From the cell containing the given text, extract its center point as (x, y) coordinate. 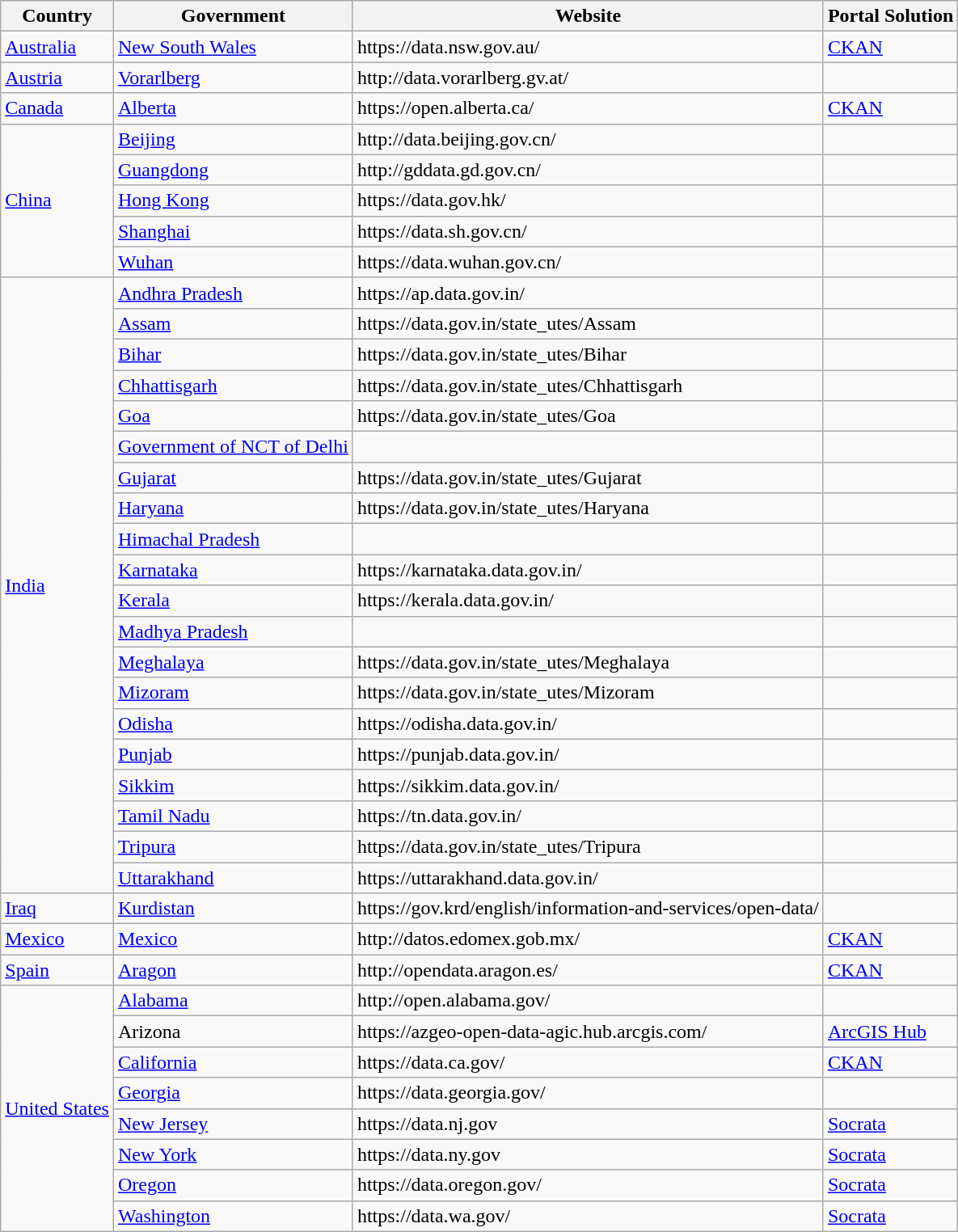
https://ap.data.gov.in/ (588, 293)
Kurdistan (233, 909)
Assam (233, 323)
https://data.gov.in/state_utes/Bihar (588, 354)
https://data.gov.in/state_utes/Gujarat (588, 478)
https://data.sh.gov.cn/ (588, 231)
https://data.gov.in/state_utes/Goa (588, 416)
New York (233, 1154)
China (57, 200)
United States (57, 1108)
Iraq (57, 909)
Haryana (233, 508)
Meghalaya (233, 662)
Government (233, 16)
Government of NCT of Delhi (233, 447)
Mizoram (233, 693)
https://karnataka.data.gov.in/ (588, 570)
http://open.alabama.gov/ (588, 1001)
Vorarlberg (233, 78)
https://data.wuhan.gov.cn/ (588, 262)
Uttarakhand (233, 877)
Canada (57, 108)
https://data.nsw.gov.au/ (588, 47)
India (57, 585)
http://datos.edomex.gob.mx/ (588, 939)
Gujarat (233, 478)
https://tn.data.gov.in/ (588, 816)
Kerala (233, 601)
https://data.ny.gov (588, 1154)
http://data.beijing.gov.cn/ (588, 139)
Aragon (233, 970)
Alberta (233, 108)
California (233, 1062)
Arizona (233, 1032)
Shanghai (233, 231)
Beijing (233, 139)
Madhya Pradesh (233, 631)
Hong Kong (233, 200)
https://punjab.data.gov.in/ (588, 754)
https://data.gov.in/state_utes/Assam (588, 323)
https://data.georgia.gov/ (588, 1093)
Country (57, 16)
Guangdong (233, 170)
https://sikkim.data.gov.in/ (588, 785)
https://data.ca.gov/ (588, 1062)
New South Wales (233, 47)
Georgia (233, 1093)
Oregon (233, 1185)
Washington (233, 1216)
https://data.wa.gov/ (588, 1216)
Spain (57, 970)
https://data.gov.in/state_utes/Meghalaya (588, 662)
https://data.gov.in/state_utes/Chhattisgarh (588, 386)
https://gov.krd/english/information-and-services/open-data/ (588, 909)
Karnataka (233, 570)
https://odisha.data.gov.in/ (588, 724)
Tripura (233, 846)
Wuhan (233, 262)
Andhra Pradesh (233, 293)
Goa (233, 416)
Tamil Nadu (233, 816)
https://data.gov.in/state_utes/Mizoram (588, 693)
https://uttarakhand.data.gov.in/ (588, 877)
Portal Solution (890, 16)
https://open.alberta.ca/ (588, 108)
http://data.vorarlberg.gv.at/ (588, 78)
Chhattisgarh (233, 386)
https://data.oregon.gov/ (588, 1185)
https://data.gov.in/state_utes/Tripura (588, 846)
New Jersey (233, 1124)
Website (588, 16)
https://data.nj.gov (588, 1124)
Austria (57, 78)
https://data.gov.in/state_utes/Haryana (588, 508)
http://gddata.gd.gov.cn/ (588, 170)
Bihar (233, 354)
Australia (57, 47)
Himachal Pradesh (233, 539)
http://opendata.aragon.es/ (588, 970)
ArcGIS Hub (890, 1032)
https://azgeo-open-data-agic.hub.arcgis.com/ (588, 1032)
https://data.gov.hk/ (588, 200)
Punjab (233, 754)
Odisha (233, 724)
https://kerala.data.gov.in/ (588, 601)
Sikkim (233, 785)
Alabama (233, 1001)
